Scan for the cell matching the given text and deliver its (x, y) coordinate at center. 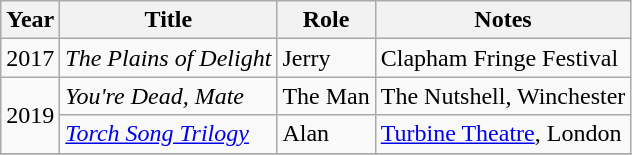
Year (30, 20)
2017 (30, 58)
Jerry (326, 58)
Role (326, 20)
Notes (503, 20)
The Man (326, 96)
Turbine Theatre, London (503, 134)
The Plains of Delight (168, 58)
You're Dead, Mate (168, 96)
2019 (30, 115)
Clapham Fringe Festival (503, 58)
The Nutshell, Winchester (503, 96)
Torch Song Trilogy (168, 134)
Alan (326, 134)
Title (168, 20)
